Capture the cell that displays the provided text and extract its (X, Y) central coordinate. 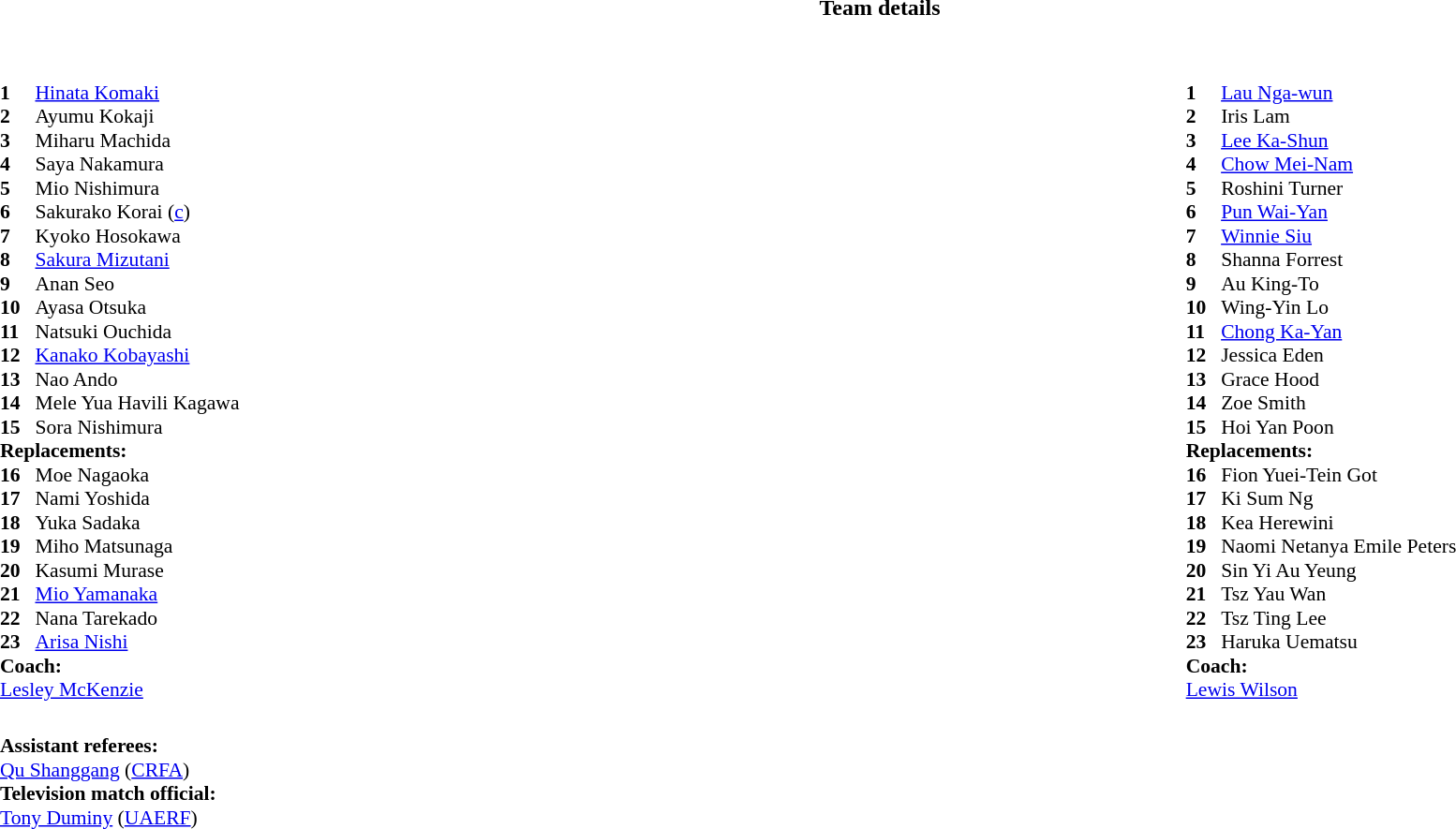
Miho Matsunaga (138, 546)
Chong Ka-Yan (1338, 332)
Sora Nishimura (138, 427)
Hoi Yan Poon (1338, 427)
Lau Nga-wun (1338, 93)
Yuka Sadaka (138, 523)
Shanna Forrest (1338, 259)
Nao Ando (138, 379)
Nana Tarekado (138, 618)
Replacements: (120, 451)
Mio Yamanaka (138, 595)
Moe Nagaoka (138, 475)
Haruka Uematsu (1338, 642)
Lee Ka-Shun (1338, 141)
Lesley McKenzie (120, 690)
Kea Herewini (1338, 523)
Anan Seo (138, 284)
Ayasa Otsuka (138, 308)
Winnie Siu (1338, 236)
Ki Sum Ng (1338, 499)
Kanako Kobayashi (138, 355)
Grace Hood (1338, 379)
Miharu Machida (138, 141)
Tsz Yau Wan (1338, 595)
Sin Yi Au Yeung (1338, 570)
Saya Nakamura (138, 164)
Mio Nishimura (138, 188)
Nami Yoshida (138, 499)
Arisa Nishi (138, 642)
Kasumi Murase (138, 570)
Hinata Komaki (138, 93)
Roshini Turner (1338, 188)
Natsuki Ouchida (138, 332)
Kyoko Hosokawa (138, 236)
Zoe Smith (1338, 404)
Sakura Mizutani (138, 259)
Jessica Eden (1338, 355)
Wing-Yin Lo (1338, 308)
Pun Wai-Yan (1338, 213)
Coach: (120, 666)
Naomi Netanya Emile Peters (1338, 546)
Fion Yuei-Tein Got (1338, 475)
Tsz Ting Lee (1338, 618)
Au King-To (1338, 284)
Sakurako Korai (c) (138, 213)
Ayumu Kokaji (138, 117)
Iris Lam (1338, 117)
Mele Yua Havili Kagawa (138, 404)
Chow Mei-Nam (1338, 164)
